Extract the [x, y] coordinate from the center of the cell holding the provided text.  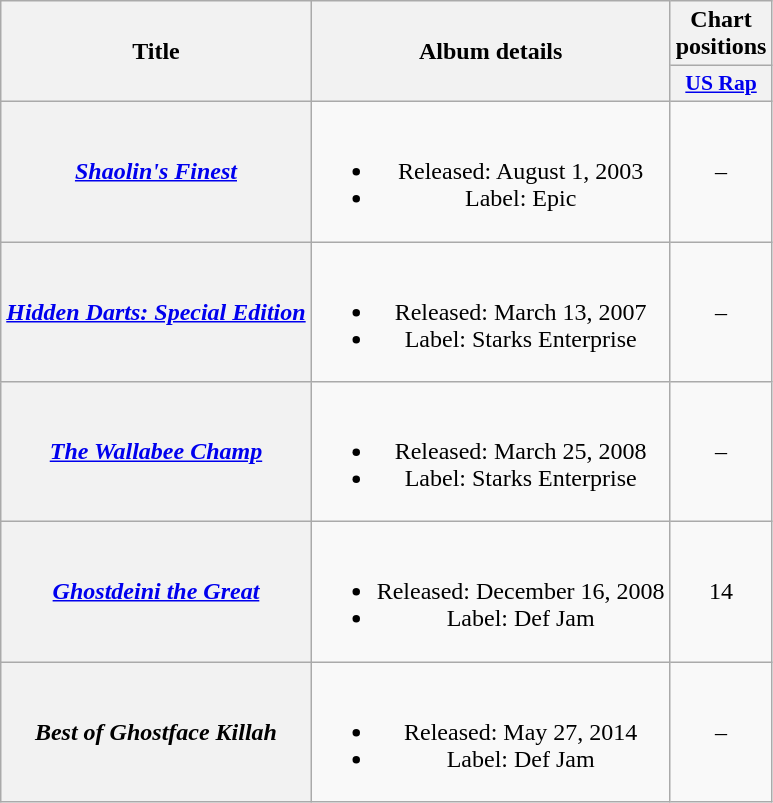
Released: March 13, 2007Label: Starks Enterprise [490, 312]
Album details [490, 52]
Released: December 16, 2008Label: Def Jam [490, 592]
14 [721, 592]
Released: August 1, 2003Label: Epic [490, 171]
Title [156, 52]
Hidden Darts: Special Edition [156, 312]
Chart positions [721, 34]
Ghostdeini the Great [156, 592]
Shaolin's Finest [156, 171]
The Wallabee Champ [156, 452]
Released: May 27, 2014Label: Def Jam [490, 732]
US Rap [721, 84]
Best of Ghostface Killah [156, 732]
Released: March 25, 2008Label: Starks Enterprise [490, 452]
